Return the (X, Y) coordinate for the center point of the cell that contains the specified text.  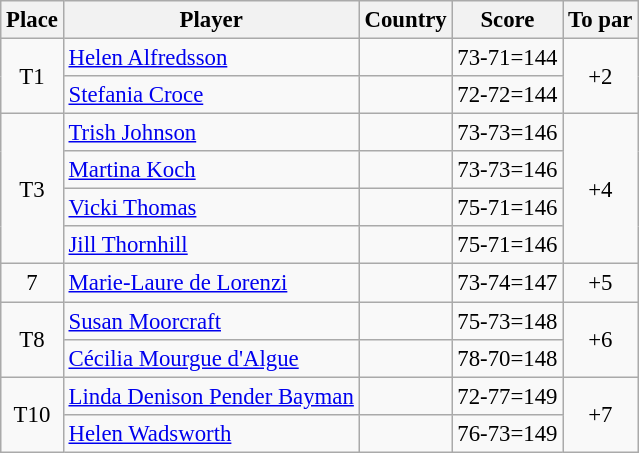
Trish Johnson (211, 133)
Linda Denison Pender Bayman (211, 396)
T8 (32, 340)
Marie-Laure de Lorenzi (211, 283)
Martina Koch (211, 170)
75-73=148 (508, 321)
72-77=149 (508, 396)
Helen Wadsworth (211, 433)
78-70=148 (508, 358)
Jill Thornhill (211, 245)
Country (406, 20)
73-71=144 (508, 58)
Place (32, 20)
Score (508, 20)
Susan Moorcraft (211, 321)
+2 (600, 76)
Stefania Croce (211, 95)
Player (211, 20)
To par (600, 20)
7 (32, 283)
Cécilia Mourgue d'Algue (211, 358)
+5 (600, 283)
Vicki Thomas (211, 208)
Helen Alfredsson (211, 58)
+7 (600, 414)
T3 (32, 189)
+6 (600, 340)
72-72=144 (508, 95)
+4 (600, 189)
T1 (32, 76)
76-73=149 (508, 433)
T10 (32, 414)
73-74=147 (508, 283)
